Return the [X, Y] coordinate for the center point of the cell that contains the specified text.  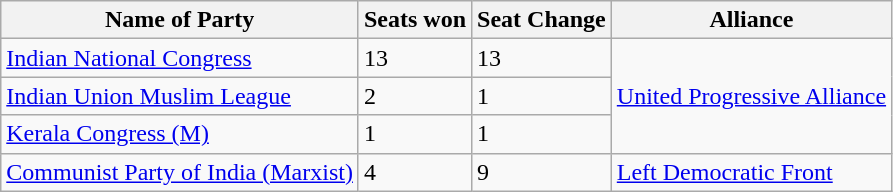
Indian Union Muslim League [180, 96]
United Progressive Alliance [751, 96]
Seats won [414, 20]
Alliance [751, 20]
2 [414, 96]
Name of Party [180, 20]
9 [542, 172]
4 [414, 172]
Seat Change [542, 20]
Kerala Congress (M) [180, 134]
Communist Party of India (Marxist) [180, 172]
Left Democratic Front [751, 172]
Indian National Congress [180, 58]
